Detect which cell encompasses the target text, then output its [X, Y] center coordinate. 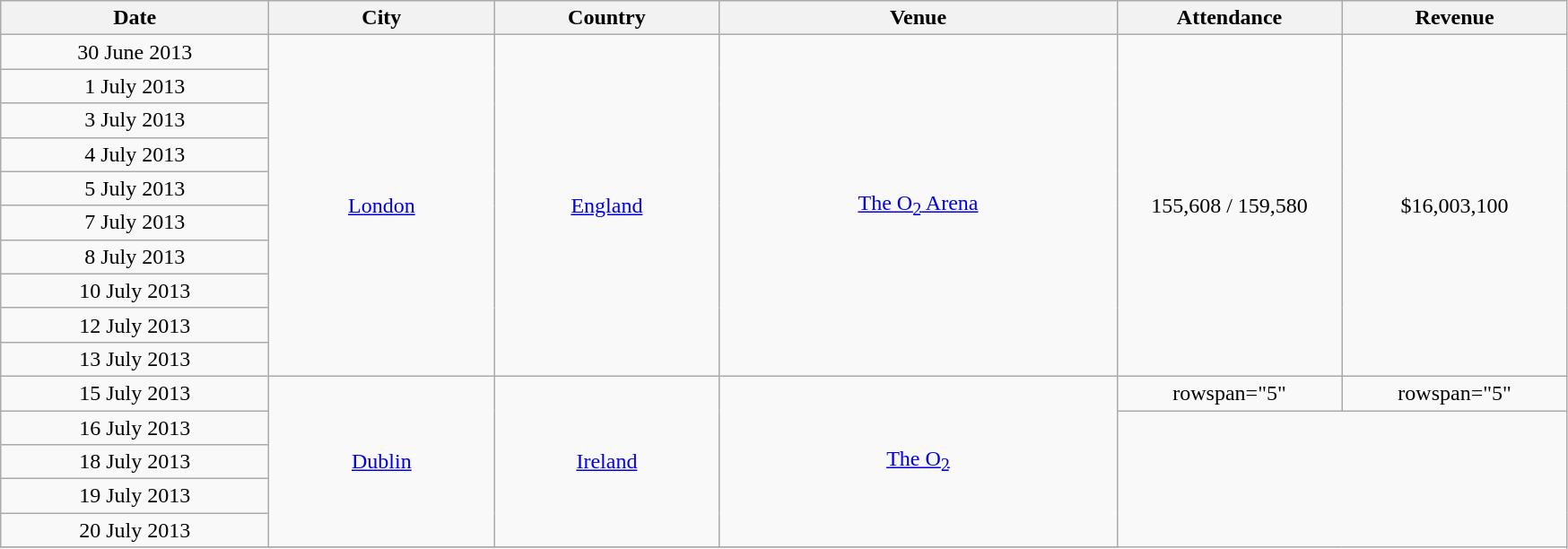
18 July 2013 [135, 462]
5 July 2013 [135, 188]
19 July 2013 [135, 496]
Revenue [1455, 18]
Ireland [606, 461]
Country [606, 18]
16 July 2013 [135, 428]
4 July 2013 [135, 154]
The O2 [919, 461]
13 July 2013 [135, 359]
155,608 / 159,580 [1229, 206]
London [382, 206]
3 July 2013 [135, 120]
The O2 Arena [919, 206]
England [606, 206]
12 July 2013 [135, 325]
$16,003,100 [1455, 206]
10 July 2013 [135, 291]
7 July 2013 [135, 222]
City [382, 18]
15 July 2013 [135, 393]
Venue [919, 18]
1 July 2013 [135, 86]
8 July 2013 [135, 257]
30 June 2013 [135, 52]
Date [135, 18]
Dublin [382, 461]
Attendance [1229, 18]
20 July 2013 [135, 530]
